Search for the cell housing the specified text and yield its (X, Y) center coordinate. 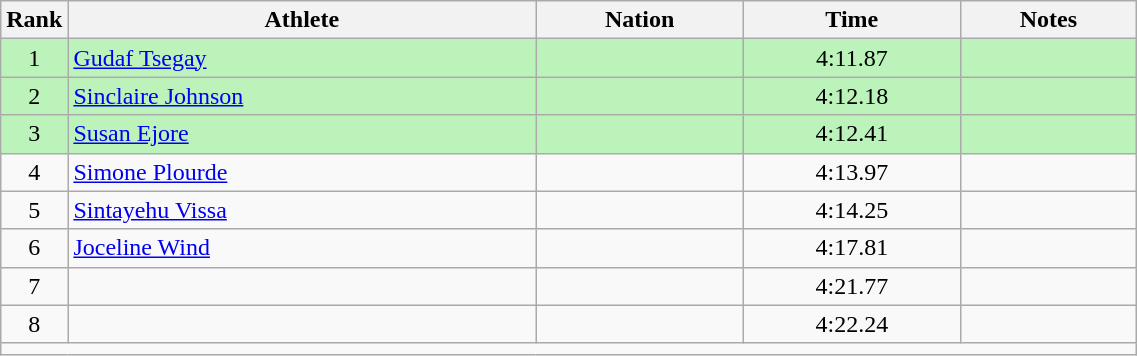
Rank (34, 20)
4:17.81 (852, 248)
Nation (640, 20)
4:12.41 (852, 134)
Athlete (302, 20)
7 (34, 286)
Susan Ejore (302, 134)
2 (34, 96)
8 (34, 324)
4:21.77 (852, 286)
Sintayehu Vissa (302, 210)
4:12.18 (852, 96)
4:22.24 (852, 324)
Simone Plourde (302, 172)
Joceline Wind (302, 248)
3 (34, 134)
4:11.87 (852, 58)
Notes (1048, 20)
5 (34, 210)
4:13.97 (852, 172)
4:14.25 (852, 210)
Time (852, 20)
Gudaf Tsegay (302, 58)
4 (34, 172)
6 (34, 248)
1 (34, 58)
Sinclaire Johnson (302, 96)
